Output the (X, Y) coordinate of the center of the cell containing the given text.  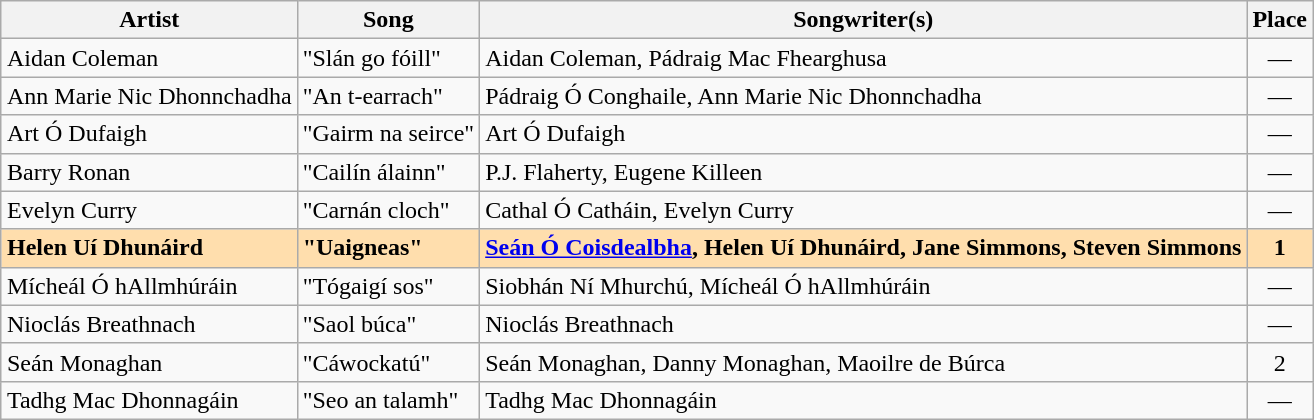
Ann Marie Nic Dhonnchadha (149, 96)
"Saol búca" (388, 324)
"Slán go fóill" (388, 58)
Seán Monaghan, Danny Monaghan, Maoilre de Búrca (864, 362)
Evelyn Curry (149, 210)
Helen Uí Dhunáird (149, 248)
"Cáwockatú" (388, 362)
Aidan Coleman (149, 58)
1 (1280, 248)
"Uaigneas" (388, 248)
P.J. Flaherty, Eugene Killeen (864, 172)
Barry Ronan (149, 172)
Aidan Coleman, Pádraig Mac Fhearghusa (864, 58)
"Cailín álainn" (388, 172)
Seán Monaghan (149, 362)
"Gairm na seirce" (388, 134)
2 (1280, 362)
Seán Ó Coisdealbha, Helen Uí Dhunáird, Jane Simmons, Steven Simmons (864, 248)
"Carnán cloch" (388, 210)
Place (1280, 20)
Mícheál Ó hAllmhúráin (149, 286)
"Seo an talamh" (388, 400)
Siobhán Ní Mhurchú, Mícheál Ó hAllmhúráin (864, 286)
Songwriter(s) (864, 20)
Cathal Ó Catháin, Evelyn Curry (864, 210)
Song (388, 20)
Artist (149, 20)
"An t-earrach" (388, 96)
Pádraig Ó Conghaile, Ann Marie Nic Dhonnchadha (864, 96)
"Tógaigí sos" (388, 286)
